For the text-containing cell, return its midpoint in (X, Y) coordinate format. 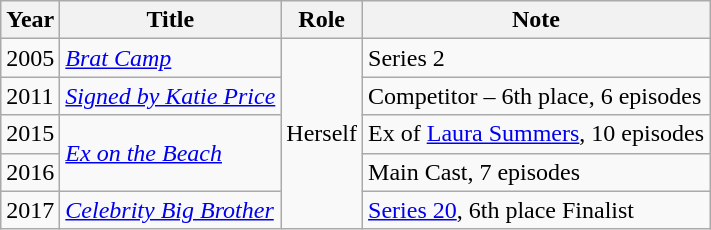
Series 20, 6th place Finalist (536, 210)
Competitor – 6th place, 6 episodes (536, 96)
Note (536, 20)
Year (30, 20)
Brat Camp (170, 58)
Celebrity Big Brother (170, 210)
Title (170, 20)
Main Cast, 7 episodes (536, 172)
2016 (30, 172)
2011 (30, 96)
Ex of Laura Summers, 10 episodes (536, 134)
Signed by Katie Price (170, 96)
Series 2 (536, 58)
Herself (322, 134)
Ex on the Beach (170, 153)
2005 (30, 58)
2015 (30, 134)
Role (322, 20)
2017 (30, 210)
